Scan for the cell matching the given text and deliver its [x, y] coordinate at center. 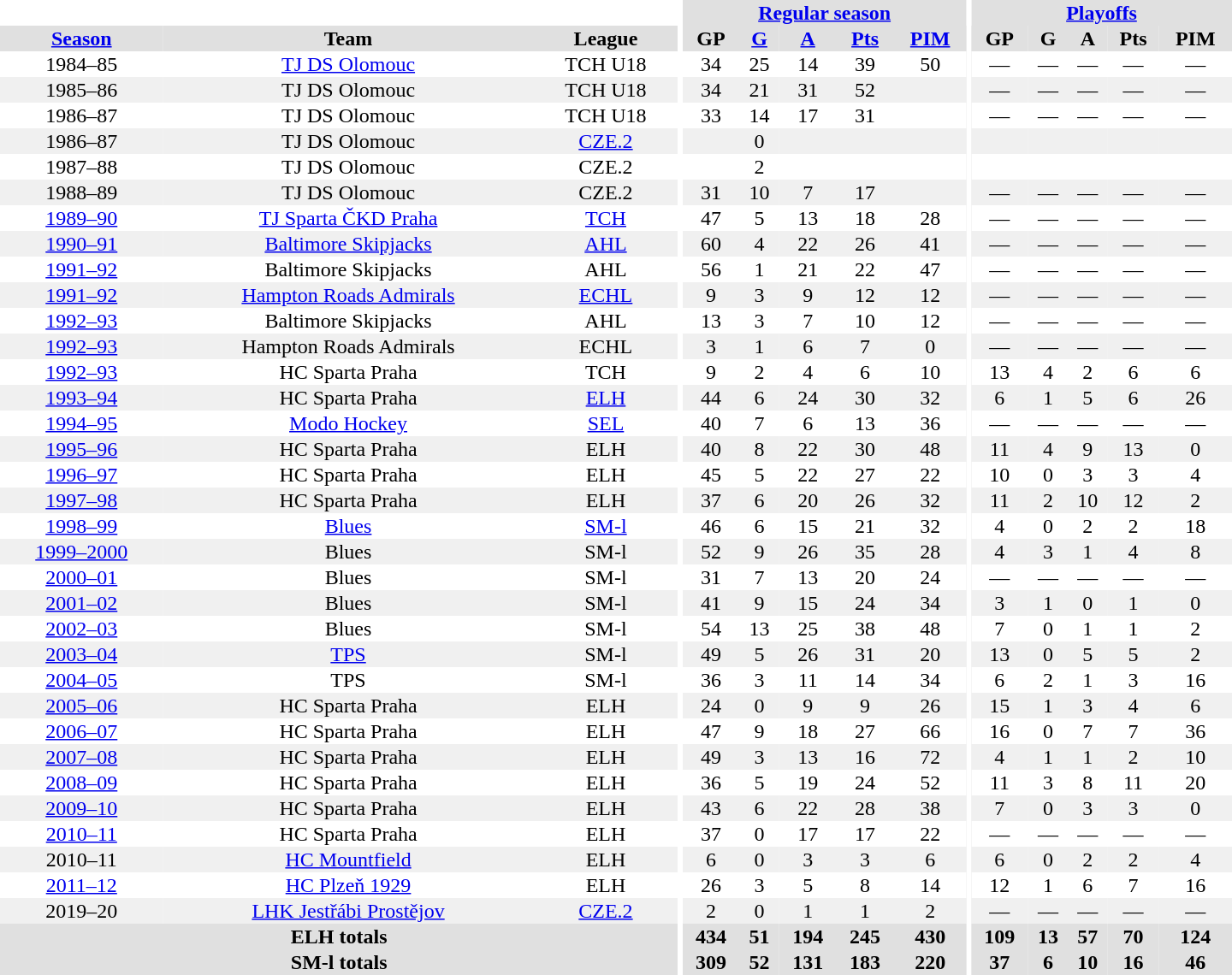
124 [1196, 937]
2011–12 [81, 885]
109 [999, 937]
SEL [606, 423]
2005–06 [81, 706]
1985–86 [81, 90]
220 [931, 962]
LHK Jestřábi Prostějov [347, 911]
1987–88 [81, 167]
183 [866, 962]
2006–07 [81, 731]
56 [710, 269]
434 [710, 937]
ELH totals [339, 937]
Regular season [824, 13]
1995–96 [81, 449]
2004–05 [81, 680]
Team [347, 38]
League [606, 38]
194 [808, 937]
2001–02 [81, 603]
Modo Hockey [347, 423]
HC Mountfield [347, 860]
309 [710, 962]
2009–10 [81, 808]
70 [1133, 937]
2007–08 [81, 757]
35 [866, 552]
1984–85 [81, 64]
60 [710, 244]
33 [710, 115]
HC Plzeň 1929 [347, 885]
245 [866, 937]
50 [931, 64]
SM-l totals [339, 962]
2002–03 [81, 629]
2003–04 [81, 654]
1997–98 [81, 500]
1990–91 [81, 244]
51 [759, 937]
39 [866, 64]
19 [808, 783]
43 [710, 808]
66 [931, 731]
54 [710, 629]
TJ Sparta ČKD Praha [347, 218]
57 [1087, 937]
Season [81, 38]
1994–95 [81, 423]
131 [808, 962]
1998–99 [81, 526]
1988–89 [81, 192]
1993–94 [81, 398]
1999–2000 [81, 552]
1989–90 [81, 218]
1996–97 [81, 475]
2008–09 [81, 783]
Playoffs [1102, 13]
72 [931, 757]
2019–20 [81, 911]
2000–01 [81, 577]
44 [710, 398]
45 [710, 475]
430 [931, 937]
